Find where the given text appears and provide that cell's center as (x, y) coordinate. 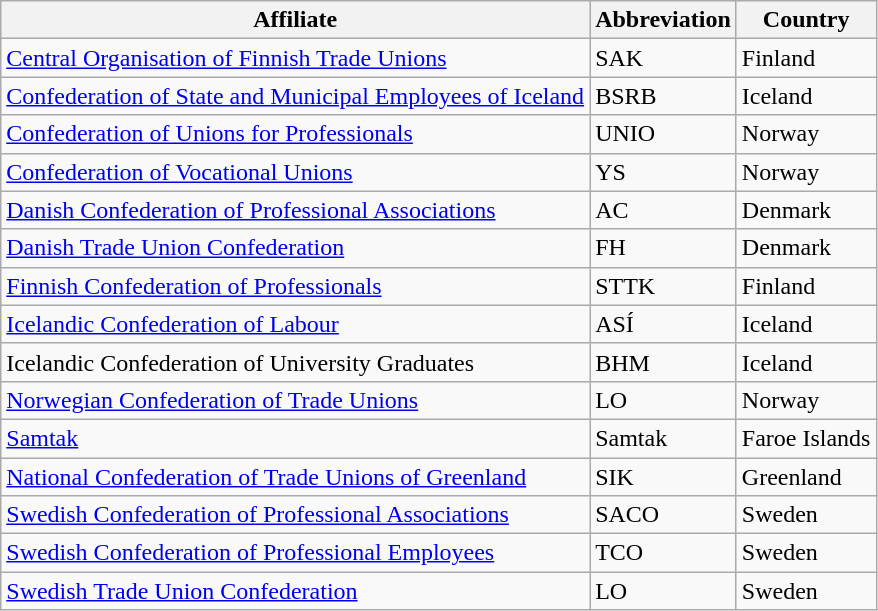
Central Organisation of Finnish Trade Unions (296, 58)
Abbreviation (664, 20)
Norwegian Confederation of Trade Unions (296, 400)
Icelandic Confederation of University Graduates (296, 362)
TCO (664, 553)
Country (806, 20)
BSRB (664, 96)
Confederation of Vocational Unions (296, 172)
Swedish Confederation of Professional Employees (296, 553)
SACO (664, 515)
UNIO (664, 134)
Confederation of State and Municipal Employees of Iceland (296, 96)
Affiliate (296, 20)
Finnish Confederation of Professionals (296, 286)
Swedish Trade Union Confederation (296, 591)
STTK (664, 286)
FH (664, 248)
Confederation of Unions for Professionals (296, 134)
Icelandic Confederation of Labour (296, 324)
National Confederation of Trade Unions of Greenland (296, 477)
Swedish Confederation of Professional Associations (296, 515)
Danish Trade Union Confederation (296, 248)
Faroe Islands (806, 438)
Greenland (806, 477)
Danish Confederation of Professional Associations (296, 210)
YS (664, 172)
AC (664, 210)
SAK (664, 58)
ASÍ (664, 324)
BHM (664, 362)
SIK (664, 477)
